Pinpoint the cell where the given text exists, returning its [X, Y] midpoint coordinate. 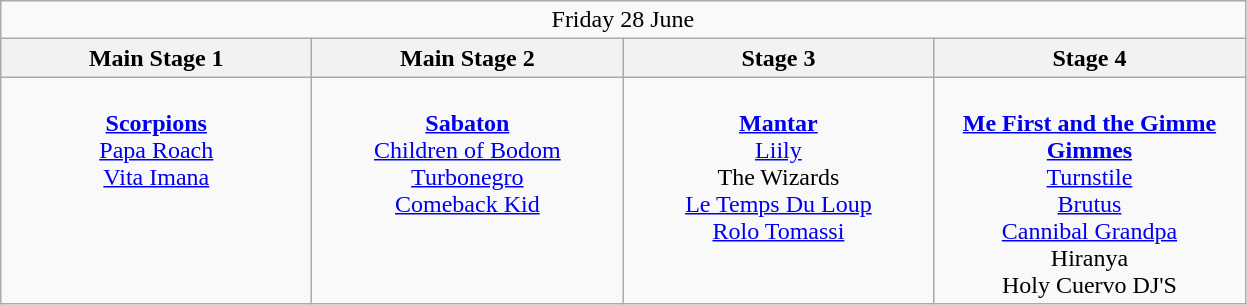
Friday 28 June [623, 20]
Scorpions Papa Roach Vita Imana [156, 190]
Sabaton Children of Bodom Turbonegro Comeback Kid [468, 190]
Main Stage 1 [156, 58]
Stage 4 [1090, 58]
Main Stage 2 [468, 58]
Stage 3 [778, 58]
Me First and the Gimme Gimmes Turnstile Brutus Cannibal Grandpa Hiranya Holy Cuervo DJ'S [1090, 190]
Mantar Liily The Wizards Le Temps Du Loup Rolo Tomassi [778, 190]
